Extract the [X, Y] coordinate from the center of the cell holding the provided text.  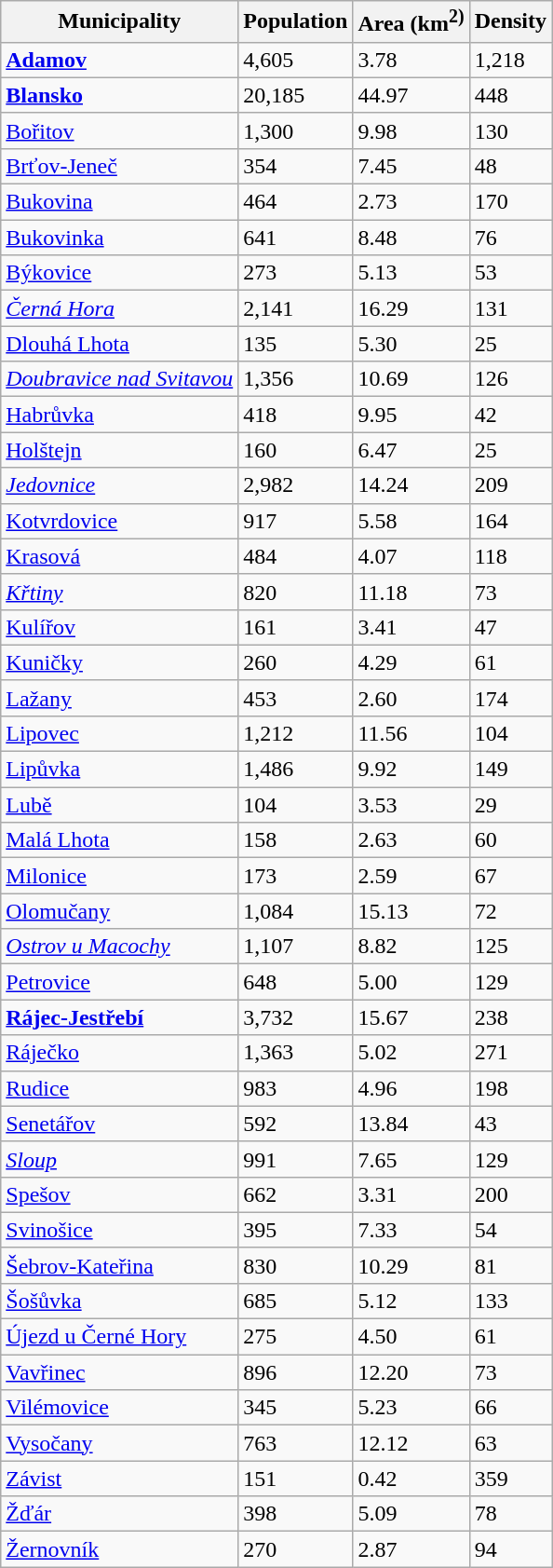
173 [296, 876]
Bukovinka [119, 238]
72 [510, 911]
Population [296, 22]
4.50 [411, 1337]
Kulířov [119, 627]
Density [510, 22]
174 [510, 698]
273 [296, 273]
3,732 [296, 1017]
1,212 [296, 733]
5.13 [411, 273]
1,084 [296, 911]
Újezd u Černé Hory [119, 1337]
Žďár [119, 1514]
130 [510, 130]
Kotvrdovice [119, 521]
Doubravice nad Svitavou [119, 379]
Municipality [119, 22]
395 [296, 1230]
67 [510, 876]
Jedovnice [119, 485]
830 [296, 1265]
15.13 [411, 911]
48 [510, 166]
Býkovice [119, 273]
14.24 [411, 485]
1,363 [296, 1053]
2.63 [411, 840]
60 [510, 840]
158 [296, 840]
170 [510, 202]
464 [296, 202]
149 [510, 770]
164 [510, 521]
453 [296, 698]
4.29 [411, 662]
4.96 [411, 1088]
8.48 [411, 238]
11.56 [411, 733]
345 [296, 1408]
54 [510, 1230]
66 [510, 1408]
Rudice [119, 1088]
200 [510, 1194]
9.98 [411, 130]
53 [510, 273]
Area (km2) [411, 22]
13.84 [411, 1124]
896 [296, 1372]
5.12 [411, 1301]
359 [510, 1479]
2,982 [296, 485]
12.20 [411, 1372]
2.87 [411, 1549]
592 [296, 1124]
662 [296, 1194]
Rájec-Jestřebí [119, 1017]
47 [510, 627]
820 [296, 592]
2.60 [411, 698]
5.30 [411, 344]
2.73 [411, 202]
10.29 [411, 1265]
4,605 [296, 60]
5.02 [411, 1053]
8.82 [411, 947]
15.67 [411, 1017]
763 [296, 1443]
0.42 [411, 1479]
Sloup [119, 1159]
Spešov [119, 1194]
29 [510, 805]
Bořitov [119, 130]
5.23 [411, 1408]
12.12 [411, 1443]
2,141 [296, 308]
Kuničky [119, 662]
418 [296, 415]
271 [510, 1053]
398 [296, 1514]
Ostrov u Macochy [119, 947]
209 [510, 485]
198 [510, 1088]
Šebrov-Kateřina [119, 1265]
Vavřinec [119, 1372]
Dlouhá Lhota [119, 344]
917 [296, 521]
5.09 [411, 1514]
354 [296, 166]
1,300 [296, 130]
Závist [119, 1479]
Lipovec [119, 733]
125 [510, 947]
118 [510, 556]
94 [510, 1549]
Milonice [119, 876]
20,185 [296, 95]
1,356 [296, 379]
Lubě [119, 805]
5.58 [411, 521]
Bukovina [119, 202]
484 [296, 556]
Černá Hora [119, 308]
448 [510, 95]
983 [296, 1088]
9.92 [411, 770]
131 [510, 308]
4.07 [411, 556]
Adamov [119, 60]
Lažany [119, 698]
9.95 [411, 415]
160 [296, 450]
161 [296, 627]
63 [510, 1443]
7.65 [411, 1159]
3.53 [411, 805]
Habrůvka [119, 415]
10.69 [411, 379]
1,107 [296, 947]
Malá Lhota [119, 840]
Brťov-Jeneč [119, 166]
270 [296, 1549]
Petrovice [119, 982]
260 [296, 662]
16.29 [411, 308]
275 [296, 1337]
3.31 [411, 1194]
126 [510, 379]
Šošůvka [119, 1301]
5.00 [411, 982]
Ráječko [119, 1053]
7.45 [411, 166]
Vilémovice [119, 1408]
Žernovník [119, 1549]
3.78 [411, 60]
78 [510, 1514]
6.47 [411, 450]
135 [296, 344]
11.18 [411, 592]
Olomučany [119, 911]
151 [296, 1479]
1,486 [296, 770]
Blansko [119, 95]
641 [296, 238]
7.33 [411, 1230]
238 [510, 1017]
685 [296, 1301]
42 [510, 415]
Senetářov [119, 1124]
81 [510, 1265]
76 [510, 238]
Svinošice [119, 1230]
648 [296, 982]
44.97 [411, 95]
Krasová [119, 556]
1,218 [510, 60]
3.41 [411, 627]
Lipůvka [119, 770]
2.59 [411, 876]
133 [510, 1301]
991 [296, 1159]
Vysočany [119, 1443]
Holštejn [119, 450]
Křtiny [119, 592]
43 [510, 1124]
